Pinpoint the cell where the given text exists, returning its (X, Y) midpoint coordinate. 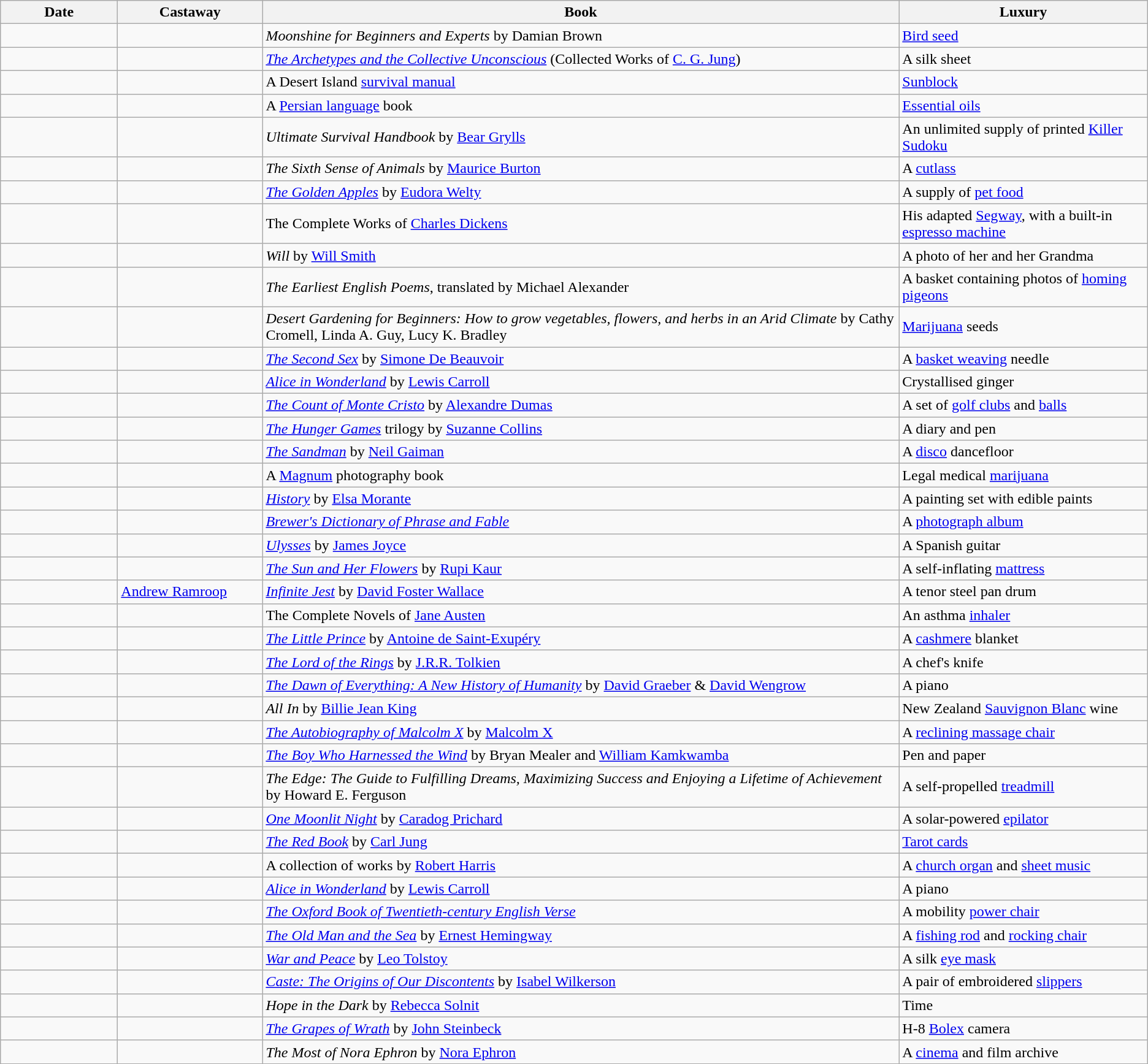
Ulysses by James Joyce (581, 545)
The Lord of the Rings by J.R.R. Tolkien (581, 662)
H-8 Bolex camera (1023, 1028)
A Desert Island survival manual (581, 82)
A self-propelled treadmill (1023, 787)
War and Peace by Leo Tolstoy (581, 959)
Hope in the Dark by Rebecca Solnit (581, 1005)
A fishing rod and rocking chair (1023, 935)
A Persian language book (581, 105)
The Oxford Book of Twentieth-century English Verse (581, 912)
A diary and pen (1023, 429)
Moonshine for Beginners and Experts by Damian Brown (581, 36)
The Sixth Sense of Animals by Maurice Burton (581, 169)
A cashmere blanket (1023, 638)
The Little Prince by Antoine de Saint-Exupéry (581, 638)
A basket containing photos of homing pigeons (1023, 287)
A cinema and film archive (1023, 1052)
Sunblock (1023, 82)
The Autobiography of Malcolm X by Malcolm X (581, 732)
All In by Billie Jean King (581, 708)
Tarot cards (1023, 842)
Date (59, 12)
The Sun and Her Flowers by Rupi Kaur (581, 568)
The Count of Monte Cristo by Alexandre Dumas (581, 405)
An asthma inhaler (1023, 615)
One Moonlit Night by Caradog Prichard (581, 819)
A tenor steel pan drum (1023, 592)
The Hunger Games trilogy by Suzanne Collins (581, 429)
Legal medical marijuana (1023, 475)
The Grapes of Wrath by John Steinbeck (581, 1028)
History by Elsa Morante (581, 499)
The Complete Novels of Jane Austen (581, 615)
A disco dancefloor (1023, 452)
Time (1023, 1005)
The Golden Apples by Eudora Welty (581, 192)
Will by Will Smith (581, 255)
A Magnum photography book (581, 475)
A photo of her and her Grandma (1023, 255)
A basket weaving needle (1023, 359)
A silk eye mask (1023, 959)
A reclining massage chair (1023, 732)
The Old Man and the Sea by Ernest Hemingway (581, 935)
Infinite Jest by David Foster Wallace (581, 592)
A cutlass (1023, 169)
Essential oils (1023, 105)
Luxury (1023, 12)
The Second Sex by Simone De Beauvoir (581, 359)
Caste: The Origins of Our Discontents by Isabel Wilkerson (581, 982)
The Edge: The Guide to Fulfilling Dreams, Maximizing Success and Enjoying a Lifetime of Achievement by Howard E. Ferguson (581, 787)
Book (581, 12)
Pen and paper (1023, 756)
Castaway (190, 12)
Ultimate Survival Handbook by Bear Grylls (581, 137)
A pair of embroidered slippers (1023, 982)
The Red Book by Carl Jung (581, 842)
A collection of works by Robert Harris (581, 865)
Brewer's Dictionary of Phrase and Fable (581, 522)
The Sandman by Neil Gaiman (581, 452)
A set of golf clubs and balls (1023, 405)
New Zealand Sauvignon Blanc wine (1023, 708)
The Earliest English Poems, translated by Michael Alexander (581, 287)
The Most of Nora Ephron by Nora Ephron (581, 1052)
The Complete Works of Charles Dickens (581, 223)
Bird seed (1023, 36)
A self-inflating mattress (1023, 568)
A chef's knife (1023, 662)
The Boy Who Harnessed the Wind by Bryan Mealer and William Kamkwamba (581, 756)
A painting set with edible paints (1023, 499)
A photograph album (1023, 522)
Desert Gardening for Beginners: How to grow vegetables, flowers, and herbs in an Arid Climate by Cathy Cromell, Linda A. Guy, Lucy K. Bradley (581, 326)
Marijuana seeds (1023, 326)
An unlimited supply of printed Killer Sudoku (1023, 137)
A church organ and sheet music (1023, 865)
His adapted Segway, with a built-in espresso machine (1023, 223)
The Archetypes and the Collective Unconscious (Collected Works of C. G. Jung) (581, 59)
Crystallised ginger (1023, 382)
Andrew Ramroop (190, 592)
A mobility power chair (1023, 912)
The Dawn of Everything: A New History of Humanity by David Graeber & David Wengrow (581, 685)
A supply of pet food (1023, 192)
A silk sheet (1023, 59)
A solar-powered epilator (1023, 819)
A Spanish guitar (1023, 545)
